Scan for the cell matching the given text and deliver its [x, y] coordinate at center. 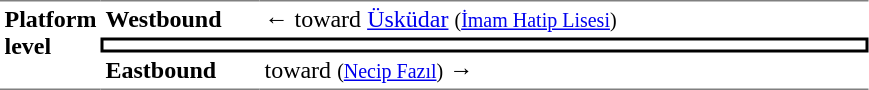
← toward Üsküdar (İmam Hatip Lisesi) [564, 19]
Eastbound [180, 71]
toward (Necip Fazıl) → [564, 71]
Platform level [50, 45]
Westbound [180, 19]
